Extract the [X, Y] coordinate from the center of the cell holding the provided text.  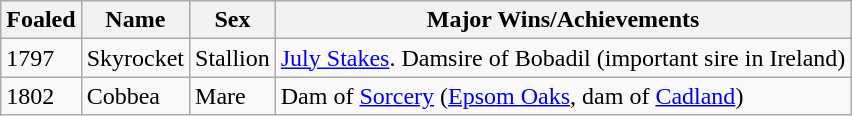
Stallion [233, 58]
Skyrocket [135, 58]
Sex [233, 20]
Cobbea [135, 96]
Foaled [41, 20]
July Stakes. Damsire of Bobadil (important sire in Ireland) [563, 58]
Dam of Sorcery (Epsom Oaks, dam of Cadland) [563, 96]
1802 [41, 96]
1797 [41, 58]
Mare [233, 96]
Major Wins/Achievements [563, 20]
Name [135, 20]
